Scan for the cell matching the given text and deliver its [X, Y] coordinate at center. 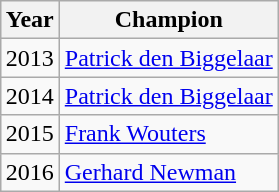
2015 [30, 134]
2014 [30, 96]
Champion [168, 20]
2016 [30, 172]
Year [30, 20]
Frank Wouters [168, 134]
Gerhard Newman [168, 172]
2013 [30, 58]
